Determine the (X, Y) coordinate at the center of the cell enclosing the given text.  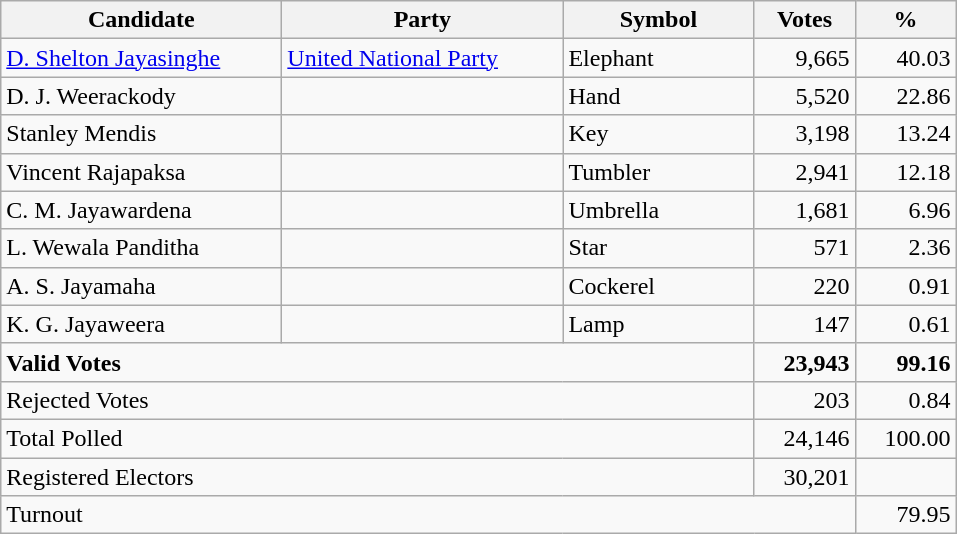
Elephant (658, 58)
2.36 (906, 248)
Registered Electors (378, 477)
571 (804, 248)
% (906, 20)
79.95 (906, 515)
Vincent Rajapaksa (142, 172)
0.84 (906, 400)
0.91 (906, 286)
Stanley Mendis (142, 134)
13.24 (906, 134)
2,941 (804, 172)
0.61 (906, 324)
D. J. Weerackody (142, 96)
Votes (804, 20)
23,943 (804, 362)
K. G. Jayaweera (142, 324)
99.16 (906, 362)
147 (804, 324)
C. M. Jayawardena (142, 210)
Valid Votes (378, 362)
Turnout (428, 515)
5,520 (804, 96)
Rejected Votes (378, 400)
220 (804, 286)
United National Party (422, 58)
40.03 (906, 58)
12.18 (906, 172)
A. S. Jayamaha (142, 286)
Candidate (142, 20)
3,198 (804, 134)
L. Wewala Panditha (142, 248)
22.86 (906, 96)
100.00 (906, 438)
Star (658, 248)
Total Polled (378, 438)
203 (804, 400)
D. Shelton Jayasinghe (142, 58)
1,681 (804, 210)
Hand (658, 96)
Lamp (658, 324)
24,146 (804, 438)
Tumbler (658, 172)
Umbrella (658, 210)
Symbol (658, 20)
6.96 (906, 210)
9,665 (804, 58)
Cockerel (658, 286)
Key (658, 134)
Party (422, 20)
30,201 (804, 477)
